From the cell containing the given text, extract its center point as [x, y] coordinate. 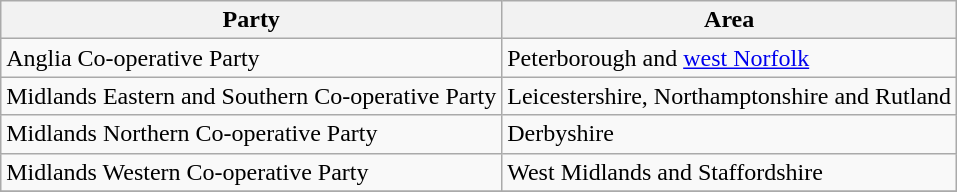
West Midlands and Staffordshire [730, 172]
Leicestershire, Northamptonshire and Rutland [730, 96]
Peterborough and west Norfolk [730, 58]
Anglia Co-operative Party [252, 58]
Midlands Western Co-operative Party [252, 172]
Party [252, 20]
Area [730, 20]
Derbyshire [730, 134]
Midlands Northern Co-operative Party [252, 134]
Midlands Eastern and Southern Co-operative Party [252, 96]
